For the text-containing cell, return its midpoint in [x, y] coordinate format. 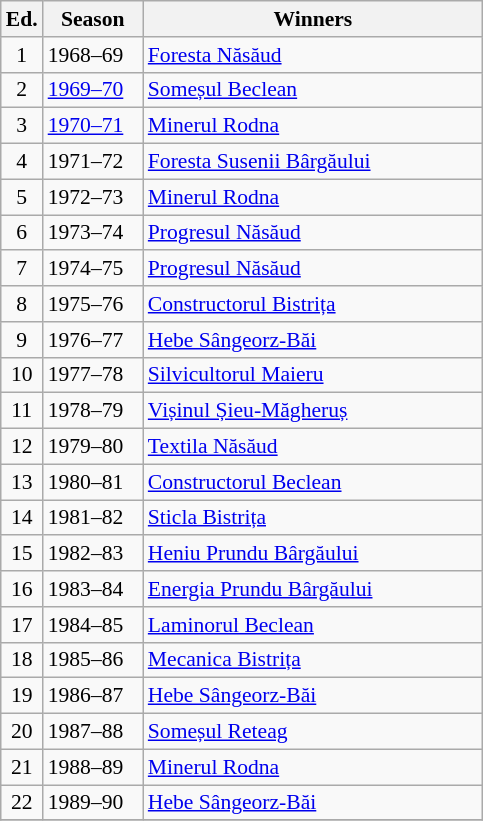
Foresta Năsăud [313, 55]
17 [22, 625]
1977–78 [93, 375]
2 [22, 90]
1984–85 [93, 625]
1972–73 [93, 197]
Textila Năsăud [313, 447]
Foresta Susenii Bârgăului [313, 162]
1971–72 [93, 162]
1986–87 [93, 696]
Sticla Bistrița [313, 518]
19 [22, 696]
20 [22, 732]
1973–74 [93, 233]
1987–88 [93, 732]
1979–80 [93, 447]
22 [22, 803]
6 [22, 233]
3 [22, 126]
1968–69 [93, 55]
1989–90 [93, 803]
1978–79 [93, 411]
1982–83 [93, 554]
Constructorul Bistrița [313, 304]
15 [22, 554]
Vișinul Șieu-Măgheruș [313, 411]
16 [22, 589]
Someșul Beclean [313, 90]
1970–71 [93, 126]
1976–77 [93, 340]
18 [22, 660]
8 [22, 304]
Season [93, 19]
Mecanica Bistrița [313, 660]
Silvicultorul Maieru [313, 375]
Energia Prundu Bârgăului [313, 589]
5 [22, 197]
1975–76 [93, 304]
7 [22, 269]
Winners [313, 19]
11 [22, 411]
Ed. [22, 19]
1983–84 [93, 589]
Heniu Prundu Bârgăului [313, 554]
1988–89 [93, 767]
14 [22, 518]
1981–82 [93, 518]
1 [22, 55]
10 [22, 375]
Someșul Reteag [313, 732]
1969–70 [93, 90]
Laminorul Beclean [313, 625]
Constructorul Beclean [313, 482]
21 [22, 767]
13 [22, 482]
1985–86 [93, 660]
4 [22, 162]
1974–75 [93, 269]
1980–81 [93, 482]
12 [22, 447]
9 [22, 340]
